Determine the (x, y) coordinate at the center of the cell enclosing the given text.  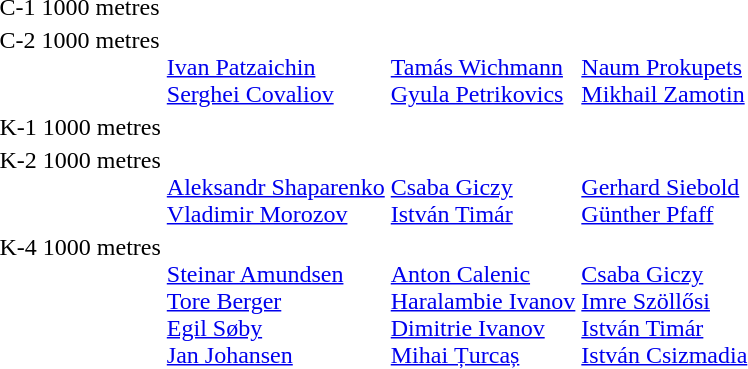
Aleksandr Shaparenko Vladimir Morozov (276, 187)
Tamás Wichmann Gyula Petrikovics (483, 67)
Csaba Giczy István Timár (483, 187)
Ivan Patzaichin Serghei Covaliov (276, 67)
